Identify which cell holds the provided text, then report its [x, y] central coordinate. 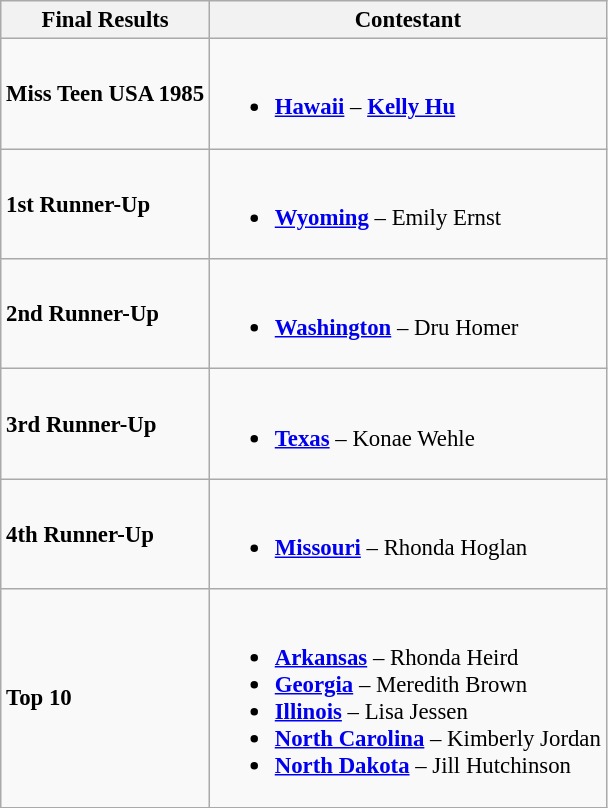
Contestant [408, 20]
2nd Runner-Up [106, 314]
Final Results [106, 20]
1st Runner-Up [106, 204]
Washington – Dru Homer [408, 314]
4th Runner-Up [106, 534]
Top 10 [106, 698]
Wyoming – Emily Ernst [408, 204]
Hawaii – Kelly Hu [408, 94]
3rd Runner-Up [106, 424]
Arkansas – Rhonda HeirdGeorgia – Meredith BrownIllinois – Lisa JessenNorth Carolina – Kimberly JordanNorth Dakota – Jill Hutchinson [408, 698]
Texas – Konae Wehle [408, 424]
Miss Teen USA 1985 [106, 94]
Missouri – Rhonda Hoglan [408, 534]
